Capture the cell that displays the provided text and extract its (x, y) central coordinate. 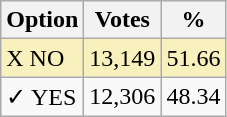
51.66 (194, 58)
X NO (42, 58)
48.34 (194, 97)
13,149 (122, 58)
% (194, 20)
✓ YES (42, 97)
Votes (122, 20)
12,306 (122, 97)
Option (42, 20)
